Output the [x, y] coordinate of the center of the cell containing the given text.  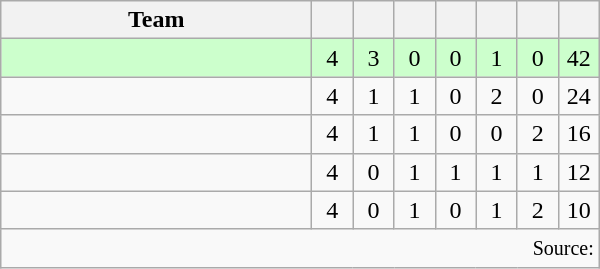
12 [578, 172]
24 [578, 96]
16 [578, 134]
10 [578, 210]
Team [156, 20]
42 [578, 58]
3 [374, 58]
Source: [300, 248]
